Output the [x, y] coordinate of the center of the cell containing the given text.  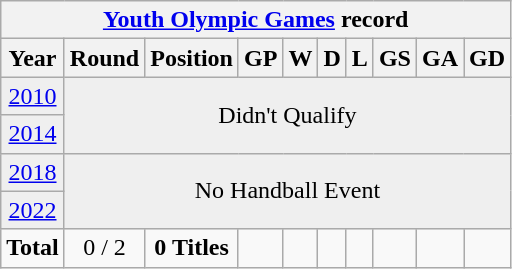
L [360, 58]
2018 [33, 172]
Year [33, 58]
No Handball Event [287, 191]
GP [260, 58]
GS [394, 58]
Round [104, 58]
2014 [33, 134]
2010 [33, 96]
Didn't Qualify [287, 115]
GA [440, 58]
W [300, 58]
GD [488, 58]
Youth Olympic Games record [256, 20]
D [332, 58]
0 Titles [192, 248]
Total [33, 248]
0 / 2 [104, 248]
Position [192, 58]
2022 [33, 210]
